Find where the given text appears and provide that cell's center as [X, Y] coordinate. 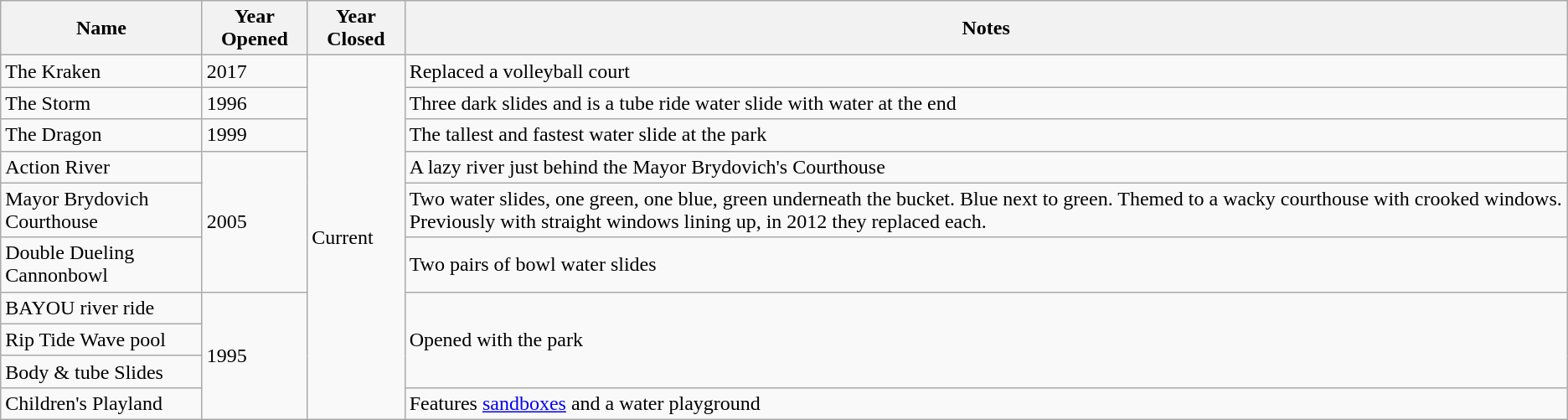
Children's Playland [101, 403]
Notes [986, 29]
Features sandboxes and a water playground [986, 403]
BAYOU river ride [101, 308]
Year Opened [255, 29]
1996 [255, 103]
1995 [255, 355]
Opened with the park [986, 340]
Current [356, 238]
Three dark slides and is a tube ride water slide with water at the end [986, 103]
A lazy river just behind the Mayor Brydovich's Courthouse [986, 167]
Name [101, 29]
Replaced a volleyball court [986, 71]
1999 [255, 135]
2017 [255, 71]
Two pairs of bowl water slides [986, 265]
The Kraken [101, 71]
2005 [255, 221]
Double Dueling Cannonbowl [101, 265]
Body & tube Slides [101, 371]
The Dragon [101, 135]
The Storm [101, 103]
Mayor Brydovich Courthouse [101, 210]
Action River [101, 167]
The tallest and fastest water slide at the park [986, 135]
Year Closed [356, 29]
Rip Tide Wave pool [101, 340]
